Locate the cell with the specified text and output its (x, y) center coordinate. 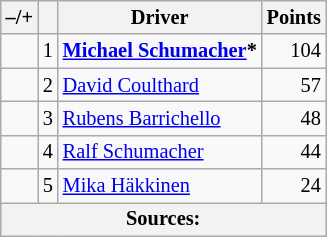
–/+ (20, 17)
Rubens Barrichello (160, 118)
48 (294, 118)
Points (294, 17)
Michael Schumacher* (160, 51)
104 (294, 51)
5 (48, 186)
Ralf Schumacher (160, 152)
Driver (160, 17)
2 (48, 85)
3 (48, 118)
Sources: (164, 219)
4 (48, 152)
Mika Häkkinen (160, 186)
24 (294, 186)
57 (294, 85)
44 (294, 152)
David Coulthard (160, 85)
1 (48, 51)
